Determine the [x, y] coordinate at the center of the cell enclosing the given text.  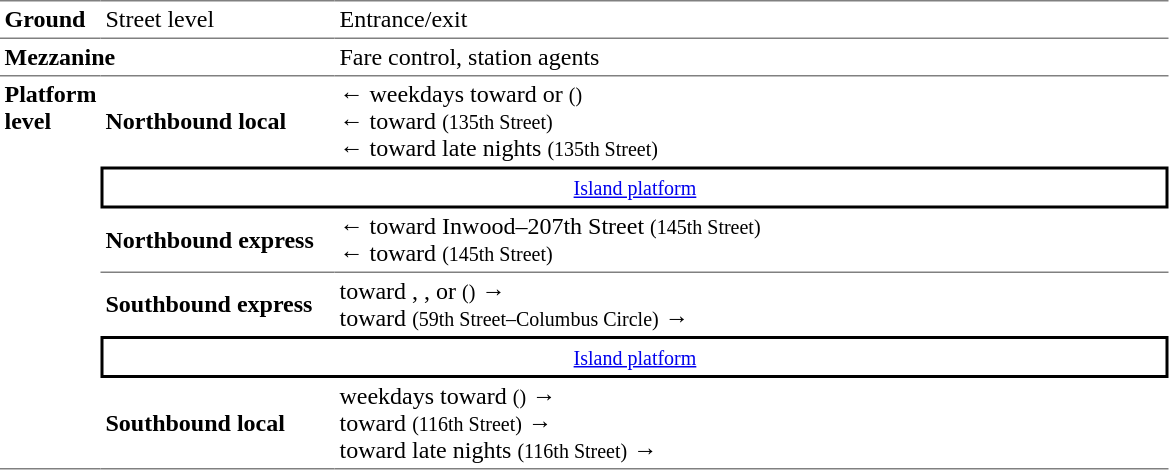
toward , , or () → toward (59th Street–Columbus Circle) → [752, 304]
Ground [50, 20]
Platform level [50, 272]
Entrance/exit [752, 20]
Southbound express [218, 304]
Southbound local [218, 424]
weekdays toward () → toward (116th Street) → toward late nights (116th Street) → [752, 424]
← weekdays toward or ()← toward (135th Street)← toward late nights (135th Street) [752, 121]
← toward Inwood–207th Street (145th Street)← toward (145th Street) [752, 240]
Fare control, station agents [752, 57]
Northbound express [218, 240]
Mezzanine [168, 57]
Street level [218, 20]
Northbound local [218, 121]
